Return the [x, y] coordinate for the center point of the cell that contains the specified text.  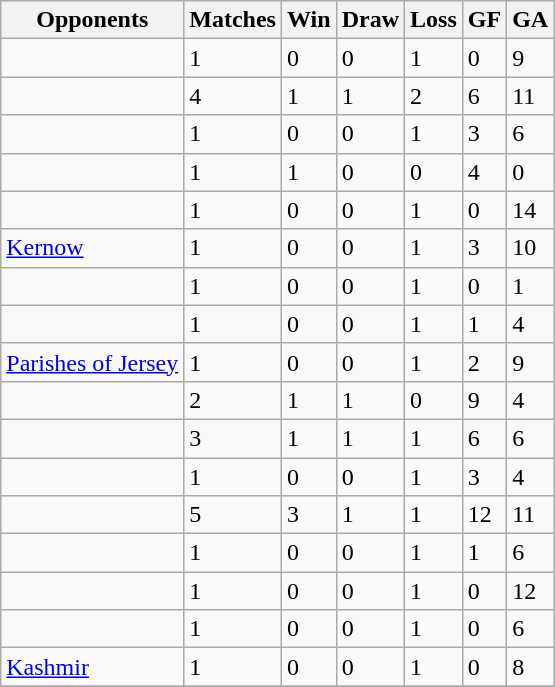
Kernow [92, 248]
Opponents [92, 20]
14 [530, 210]
5 [233, 515]
Matches [233, 20]
Parishes of Jersey [92, 362]
Kashmir [92, 667]
10 [530, 248]
Draw [370, 20]
GA [530, 20]
Win [308, 20]
GF [484, 20]
8 [530, 667]
Loss [434, 20]
